Identify which cell holds the provided text, then report its (X, Y) central coordinate. 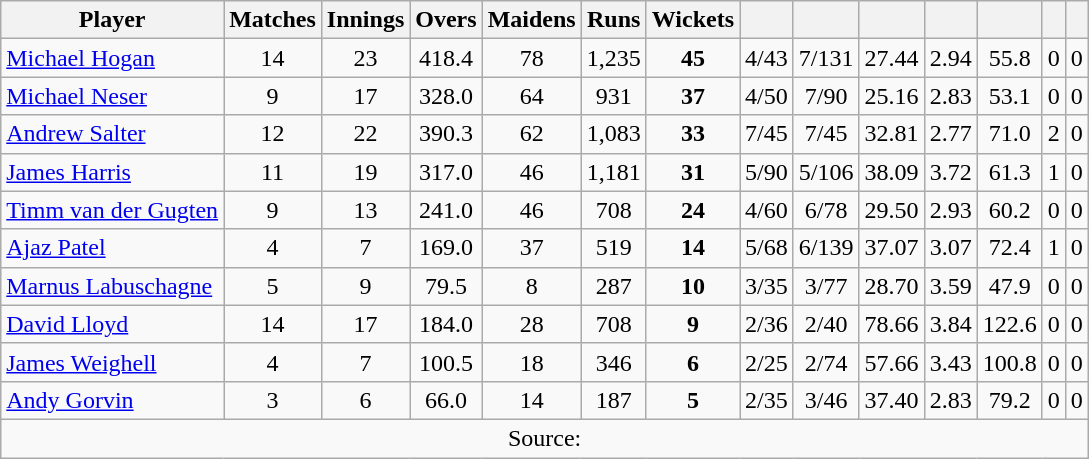
Wickets (692, 20)
100.5 (446, 362)
79.5 (446, 286)
3.84 (950, 324)
Andy Gorvin (112, 400)
72.4 (1010, 248)
79.2 (1010, 400)
James Harris (112, 172)
287 (614, 286)
78 (532, 58)
Runs (614, 20)
184.0 (446, 324)
22 (365, 134)
7/90 (826, 96)
5/90 (767, 172)
23 (365, 58)
66.0 (446, 400)
2/25 (767, 362)
29.50 (892, 210)
Overs (446, 20)
2.77 (950, 134)
33 (692, 134)
Ajaz Patel (112, 248)
2/36 (767, 324)
24 (692, 210)
2.94 (950, 58)
418.4 (446, 58)
47.9 (1010, 286)
32.81 (892, 134)
37.07 (892, 248)
3.07 (950, 248)
28.70 (892, 286)
3/35 (767, 286)
2/40 (826, 324)
45 (692, 58)
519 (614, 248)
4/50 (767, 96)
Timm van der Gugten (112, 210)
61.3 (1010, 172)
55.8 (1010, 58)
71.0 (1010, 134)
Michael Neser (112, 96)
2/35 (767, 400)
4/43 (767, 58)
28 (532, 324)
1,181 (614, 172)
3.59 (950, 286)
64 (532, 96)
27.44 (892, 58)
78.66 (892, 324)
53.1 (1010, 96)
Matches (273, 20)
David Lloyd (112, 324)
60.2 (1010, 210)
11 (273, 172)
3.43 (950, 362)
346 (614, 362)
2/74 (826, 362)
13 (365, 210)
3/77 (826, 286)
Marnus Labuschagne (112, 286)
122.6 (1010, 324)
3/46 (826, 400)
5/106 (826, 172)
Andrew Salter (112, 134)
6/78 (826, 210)
931 (614, 96)
Innings (365, 20)
390.3 (446, 134)
Player (112, 20)
25.16 (892, 96)
317.0 (446, 172)
7/131 (826, 58)
James Weighell (112, 362)
2.93 (950, 210)
Source: (545, 438)
241.0 (446, 210)
57.66 (892, 362)
1,083 (614, 134)
328.0 (446, 96)
4/60 (767, 210)
31 (692, 172)
38.09 (892, 172)
Michael Hogan (112, 58)
169.0 (446, 248)
62 (532, 134)
Maidens (532, 20)
8 (532, 286)
37.40 (892, 400)
1,235 (614, 58)
100.8 (1010, 362)
6/139 (826, 248)
10 (692, 286)
2 (1054, 134)
18 (532, 362)
5/68 (767, 248)
12 (273, 134)
187 (614, 400)
3.72 (950, 172)
3 (273, 400)
19 (365, 172)
